Find where the given text appears and provide that cell's center as [x, y] coordinate. 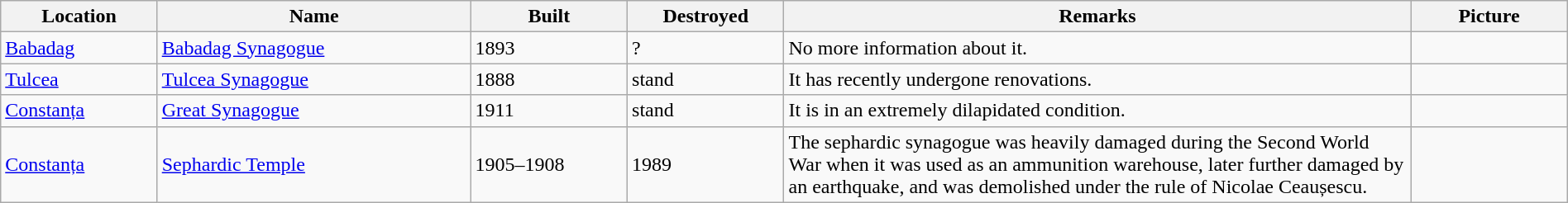
Remarks [1097, 17]
Name [314, 17]
Location [79, 17]
1911 [549, 111]
Great Synagogue [314, 111]
1989 [706, 164]
It has recently undergone renovations. [1097, 79]
Babadag [79, 48]
1905–1908 [549, 164]
It is in an extremely dilapidated condition. [1097, 111]
1893 [549, 48]
1888 [549, 79]
No more information about it. [1097, 48]
Destroyed [706, 17]
Babadag Synagogue [314, 48]
Sephardic Temple [314, 164]
Picture [1489, 17]
? [706, 48]
Tulcea Synagogue [314, 79]
Tulcea [79, 79]
Built [549, 17]
